Determine the [X, Y] coordinate at the center of the cell enclosing the given text.  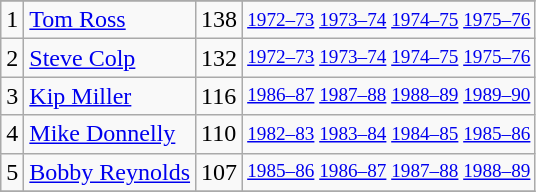
1986–87 1987–88 1988–89 1989–90 [389, 96]
2 [12, 58]
5 [12, 172]
Tom Ross [110, 20]
1 [12, 20]
Steve Colp [110, 58]
116 [220, 96]
Bobby Reynolds [110, 172]
Kip Miller [110, 96]
132 [220, 58]
1982–83 1983–84 1984–85 1985–86 [389, 134]
3 [12, 96]
138 [220, 20]
107 [220, 172]
110 [220, 134]
4 [12, 134]
1985–86 1986–87 1987–88 1988–89 [389, 172]
Mike Donnelly [110, 134]
